Return the (x, y) coordinate for the center point of the cell that contains the specified text.  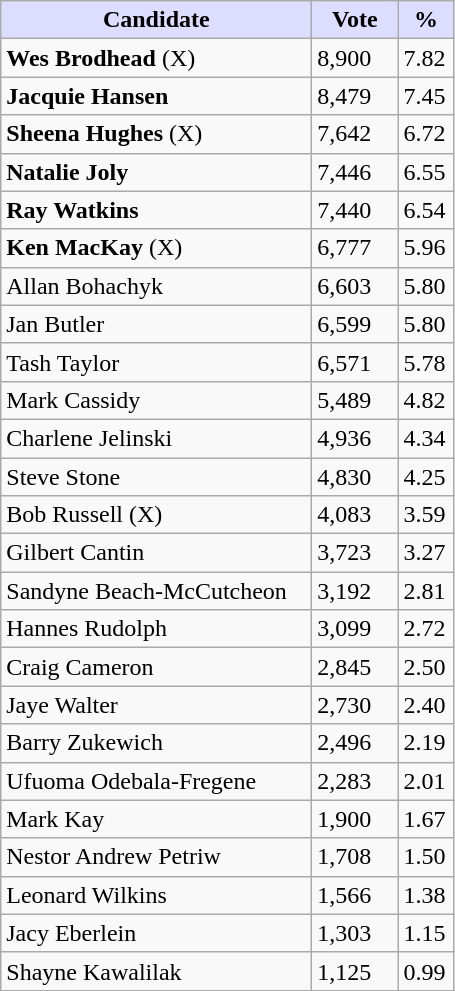
1.50 (426, 857)
Mark Cassidy (156, 400)
Ray Watkins (156, 210)
Charlene Jelinski (156, 438)
6.72 (426, 134)
Allan Bohachyk (156, 286)
2.50 (426, 667)
4,936 (355, 438)
2.72 (426, 629)
Leonard Wilkins (156, 895)
3,723 (355, 553)
8,900 (355, 58)
1.67 (426, 819)
5.96 (426, 248)
6.55 (426, 172)
4.82 (426, 400)
7.82 (426, 58)
1.38 (426, 895)
Ufuoma Odebala-Fregene (156, 781)
2.40 (426, 705)
3,099 (355, 629)
Tash Taylor (156, 362)
Candidate (156, 20)
Gilbert Cantin (156, 553)
Mark Kay (156, 819)
Jan Butler (156, 324)
Hannes Rudolph (156, 629)
Barry Zukewich (156, 743)
6,571 (355, 362)
Shayne Kawalilak (156, 971)
5.78 (426, 362)
Jacy Eberlein (156, 933)
2,845 (355, 667)
2,496 (355, 743)
0.99 (426, 971)
2,730 (355, 705)
3.59 (426, 515)
4,830 (355, 477)
5,489 (355, 400)
6.54 (426, 210)
1.15 (426, 933)
3,192 (355, 591)
8,479 (355, 96)
Steve Stone (156, 477)
6,777 (355, 248)
3.27 (426, 553)
4,083 (355, 515)
4.34 (426, 438)
Craig Cameron (156, 667)
7,446 (355, 172)
7,440 (355, 210)
Wes Brodhead (X) (156, 58)
7,642 (355, 134)
1,125 (355, 971)
Ken MacKay (X) (156, 248)
6,603 (355, 286)
Natalie Joly (156, 172)
Sandyne Beach-McCutcheon (156, 591)
6,599 (355, 324)
2,283 (355, 781)
4.25 (426, 477)
2.81 (426, 591)
Bob Russell (X) (156, 515)
1,303 (355, 933)
1,566 (355, 895)
Vote (355, 20)
7.45 (426, 96)
Jacquie Hansen (156, 96)
1,708 (355, 857)
Nestor Andrew Petriw (156, 857)
1,900 (355, 819)
2.01 (426, 781)
Sheena Hughes (X) (156, 134)
% (426, 20)
2.19 (426, 743)
Jaye Walter (156, 705)
